From the cell containing the given text, extract its center point as [X, Y] coordinate. 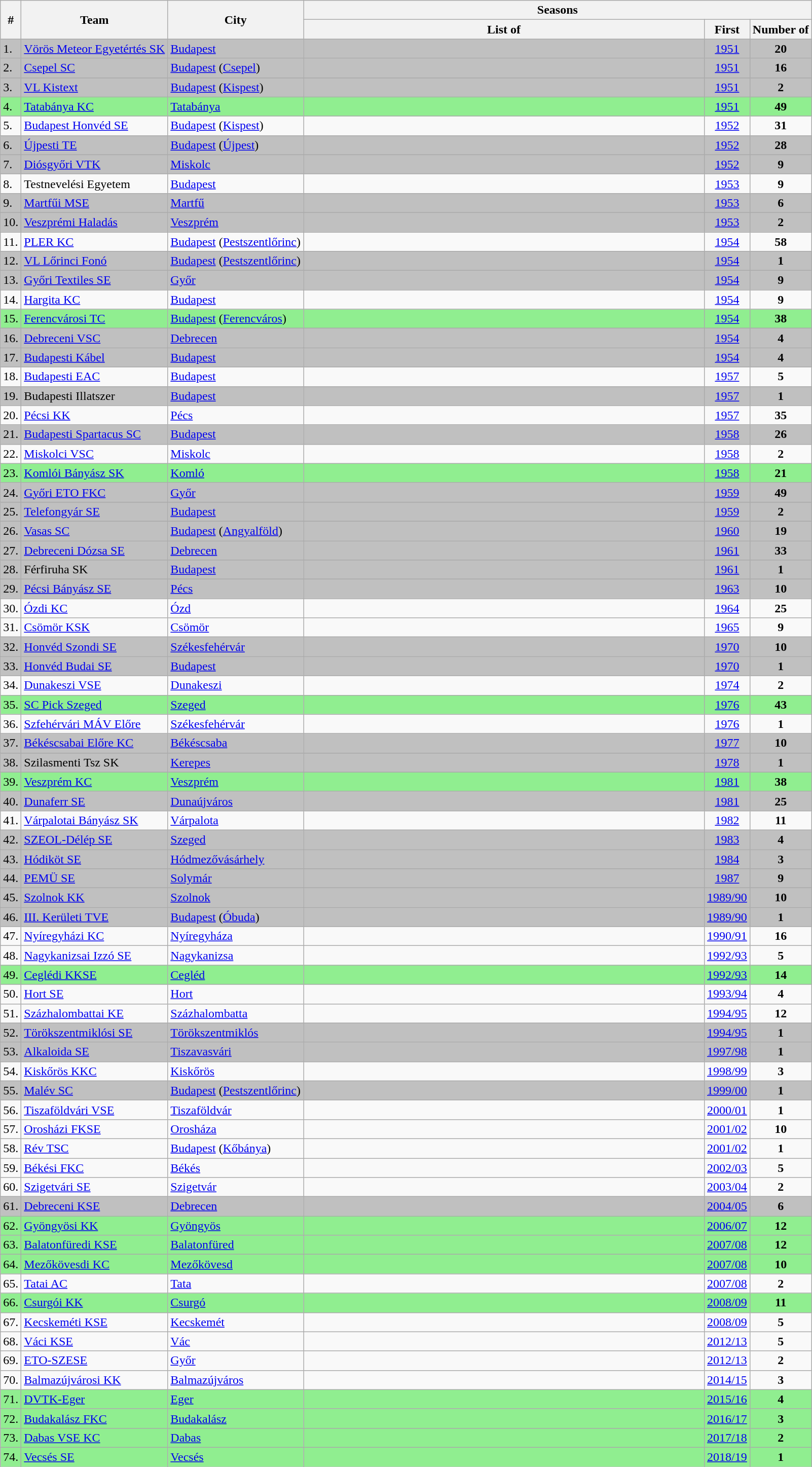
22. [11, 454]
Eger [236, 1399]
63. [11, 1245]
36. [11, 724]
Budapesti Spartacus SC [94, 434]
Honvéd Budai SE [94, 666]
58 [781, 242]
1998/99 [727, 1071]
Veszprém KC [94, 782]
Cegléd [236, 975]
39. [11, 782]
Vecsés [236, 1457]
Békési FKC [94, 1167]
56. [11, 1110]
Budapest (Ferencváros) [236, 319]
Dunaferr SE [94, 801]
Mezőkövesdi KC [94, 1264]
Budapesti EAC [94, 377]
33. [11, 666]
52. [11, 1033]
Number of [781, 29]
Kecskemét [236, 1322]
Pécsi Bányász SE [94, 589]
Hódiköt SE [94, 859]
Honvéd Szondi SE [94, 647]
72. [11, 1418]
30. [11, 608]
57. [11, 1129]
Békés [236, 1167]
Hargita KC [94, 300]
Budapest (Újpest) [236, 145]
Budakalász [236, 1418]
54. [11, 1071]
Dunaújváros [236, 801]
16. [11, 338]
VL Lőrinci Fonó [94, 261]
26. [11, 531]
29. [11, 589]
2. [11, 68]
Várpalotai Bányász SK [94, 820]
8. [11, 184]
Kerepes [236, 762]
25. [11, 511]
Békéscsabai Előre KC [94, 743]
Balmazújvárosi KK [94, 1380]
ETO-SZESE [94, 1361]
6. [11, 145]
1983 [727, 839]
27. [11, 550]
1984 [727, 859]
Testnevelési Egyetem [94, 184]
III. Kerületi TVE [94, 917]
28 [781, 145]
13. [11, 280]
First [727, 29]
Hódmezővásárhely [236, 859]
71. [11, 1399]
1982 [727, 820]
5. [11, 126]
19. [11, 396]
Törökszentmiklósi SE [94, 1033]
Újpesti TE [94, 145]
Tatabánya [236, 106]
Százhalombattai KE [94, 1013]
18. [11, 377]
Százhalombatta [236, 1013]
Tiszaföldvár [236, 1110]
Szigetvári SE [94, 1187]
31. [11, 628]
Vörös Meteor Egyetértés SK [94, 49]
2004/05 [727, 1206]
Győri ETO FKC [94, 492]
34. [11, 685]
Kecskeméti KSE [94, 1322]
Ferencvárosi TC [94, 319]
21. [11, 434]
Ceglédi KKSE [94, 975]
28. [11, 570]
50. [11, 994]
List of [504, 29]
2016/17 [727, 1418]
Szolnok KK [94, 898]
Tata [236, 1283]
1987 [727, 878]
Alkaloida SE [94, 1052]
Solymár [236, 878]
9. [11, 203]
Balatonfüredi KSE [94, 1245]
33 [781, 550]
47. [11, 936]
Vác [236, 1341]
1997/98 [727, 1052]
1. [11, 49]
61. [11, 1206]
Mezőkövesd [236, 1264]
Csurgói KK [94, 1303]
35 [781, 415]
26 [781, 434]
1990/91 [727, 936]
Budapesti Illatszer [94, 396]
Veszprémi Haladás [94, 222]
# [11, 20]
Vecsés SE [94, 1457]
37. [11, 743]
1993/94 [727, 994]
Budapest (Kőbánya) [236, 1148]
7. [11, 164]
Budapesti Kábel [94, 357]
73. [11, 1438]
Budakalász FKC [94, 1418]
Hort SE [94, 994]
Diósgyőri VTK [94, 164]
SC Pick Szeged [94, 705]
21 [781, 473]
Debreceni KSE [94, 1206]
Váci KSE [94, 1341]
Szigetvár [236, 1187]
Rév TSC [94, 1148]
11. [11, 242]
Várpalota [236, 820]
Team [94, 20]
2017/18 [727, 1438]
Nyíregyháza [236, 936]
2000/01 [727, 1110]
Budapest (Óbuda) [236, 917]
Gyöngyös [236, 1226]
23. [11, 473]
24. [11, 492]
45. [11, 898]
Győri Textiles SE [94, 280]
Férfiruha SK [94, 570]
20. [11, 415]
10. [11, 222]
1964 [727, 608]
Hort [236, 994]
Szfehérvári MÁV Előre [94, 724]
City [236, 20]
Csurgó [236, 1303]
62. [11, 1226]
43 [781, 705]
3. [11, 87]
70. [11, 1380]
Budapest (Csepel) [236, 68]
Nyíregyházi KC [94, 936]
2006/07 [727, 1226]
Tiszavasvári [236, 1052]
Debreceni Dózsa SE [94, 550]
Csömör KSK [94, 628]
Budapest (Angyalföld) [236, 531]
31 [781, 126]
42. [11, 839]
2015/16 [727, 1399]
PLER KC [94, 242]
DVTK-Eger [94, 1399]
15. [11, 319]
Csömör [236, 628]
Komló [236, 473]
12. [11, 261]
69. [11, 1361]
2018/19 [727, 1457]
38. [11, 762]
43. [11, 859]
Tatabánya KC [94, 106]
Orosháza [236, 1129]
2014/15 [727, 1380]
Törökszentmiklós [236, 1033]
Szolnok [236, 898]
Nagykanizsa [236, 956]
Tiszaföldvári VSE [94, 1110]
Seasons [558, 10]
65. [11, 1283]
Kiskőrös [236, 1071]
1978 [727, 762]
Martfűi MSE [94, 203]
Vasas SC [94, 531]
Malév SC [94, 1090]
PEMÜ SE [94, 878]
1963 [727, 589]
44. [11, 878]
60. [11, 1187]
Orosházi FKSE [94, 1129]
VL Kistext [94, 87]
1960 [727, 531]
40. [11, 801]
19 [781, 531]
Balmazújváros [236, 1380]
53. [11, 1052]
2003/04 [727, 1187]
51. [11, 1013]
1999/00 [727, 1090]
59. [11, 1167]
Gyöngyösi KK [94, 1226]
1965 [727, 628]
2002/03 [727, 1167]
Ózdi KC [94, 608]
68. [11, 1341]
49. [11, 975]
Balatonfüred [236, 1245]
67. [11, 1322]
14 [781, 975]
Dunakeszi VSE [94, 685]
46. [11, 917]
Martfű [236, 203]
SZEOL-Délép SE [94, 839]
Telefongyár SE [94, 511]
48. [11, 956]
Tatai AC [94, 1283]
Dabas [236, 1438]
20 [781, 49]
Ózd [236, 608]
32. [11, 647]
Budapest Honvéd SE [94, 126]
58. [11, 1148]
64. [11, 1264]
1974 [727, 685]
66. [11, 1303]
Miskolci VSC [94, 454]
Komlói Bányász SK [94, 473]
Dabas VSE KC [94, 1438]
Debreceni VSC [94, 338]
Csepel SC [94, 68]
Nagykanizsai Izzó SE [94, 956]
17. [11, 357]
14. [11, 300]
74. [11, 1457]
41. [11, 820]
55. [11, 1090]
Pécsi KK [94, 415]
35. [11, 705]
Dunakeszi [236, 685]
Szilasmenti Tsz SK [94, 762]
Kiskőrös KKC [94, 1071]
1977 [727, 743]
Békéscsaba [236, 743]
4. [11, 106]
